Extract the [X, Y] coordinate from the center of the cell holding the provided text.  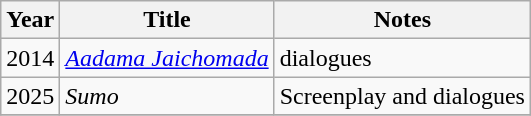
Aadama Jaichomada [167, 58]
Title [167, 20]
Notes [402, 20]
Screenplay and dialogues [402, 96]
2014 [30, 58]
Sumo [167, 96]
Year [30, 20]
dialogues [402, 58]
2025 [30, 96]
